For the text-containing cell, return its midpoint in [x, y] coordinate format. 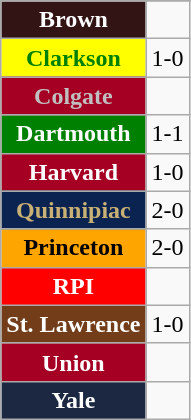
Clarkson [74, 58]
Union [74, 362]
St. Lawrence [74, 324]
Harvard [74, 172]
1-1 [168, 134]
Brown [74, 20]
Yale [74, 400]
Princeton [74, 248]
Colgate [74, 96]
Quinnipiac [74, 210]
RPI [74, 286]
Dartmouth [74, 134]
